Scan for the cell matching the given text and deliver its [x, y] coordinate at center. 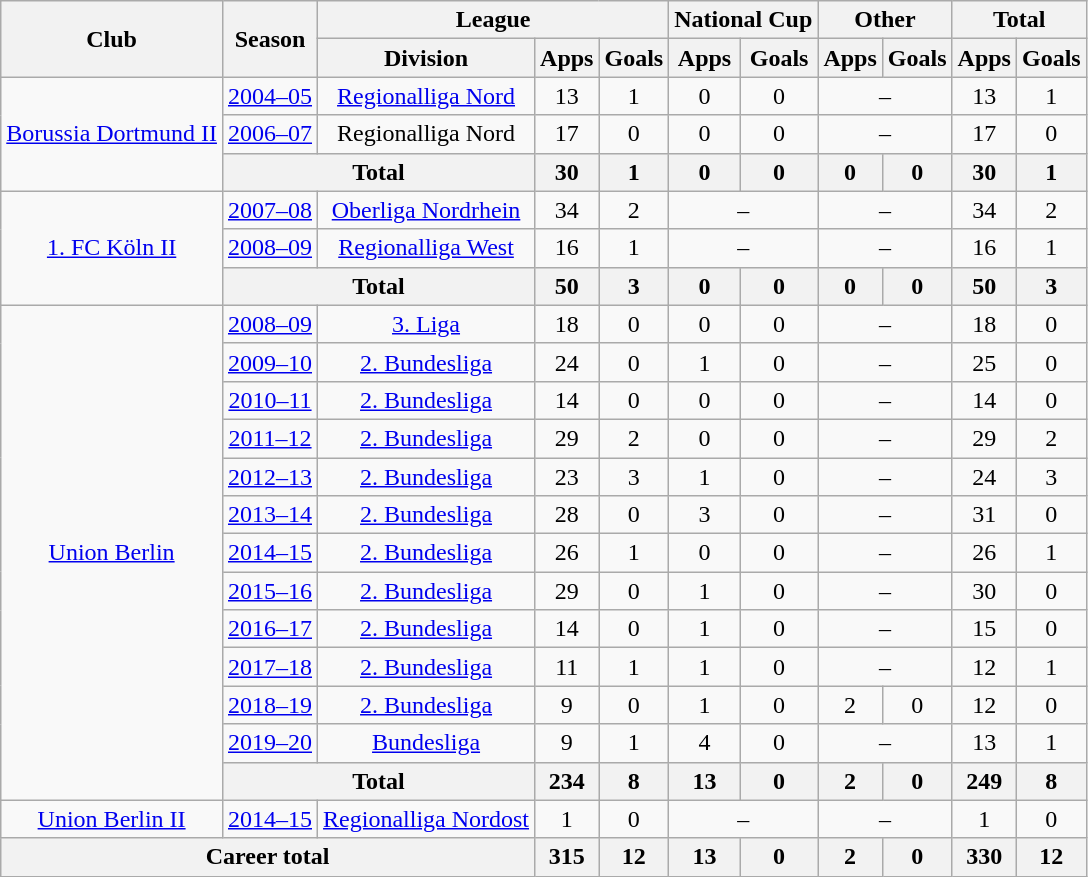
League [494, 20]
Union Berlin II [112, 819]
249 [984, 781]
2019–20 [270, 743]
2013–14 [270, 515]
2015–16 [270, 591]
2017–18 [270, 667]
2011–12 [270, 438]
2016–17 [270, 629]
Borussia Dortmund II [112, 134]
Season [270, 39]
1. FC Köln II [112, 248]
2012–13 [270, 477]
2018–19 [270, 705]
Club [112, 39]
Bundesliga [426, 743]
2009–10 [270, 362]
15 [984, 629]
Regionalliga West [426, 248]
234 [567, 781]
11 [567, 667]
2006–07 [270, 134]
315 [567, 857]
National Cup [744, 20]
Other [885, 20]
3. Liga [426, 324]
Regionalliga Nordost [426, 819]
28 [567, 515]
2010–11 [270, 400]
23 [567, 477]
4 [705, 743]
330 [984, 857]
25 [984, 362]
2007–08 [270, 210]
Career total [268, 857]
2004–05 [270, 96]
Oberliga Nordrhein [426, 210]
31 [984, 515]
Division [426, 58]
Union Berlin [112, 552]
